Identify which cell holds the provided text, then report its [x, y] central coordinate. 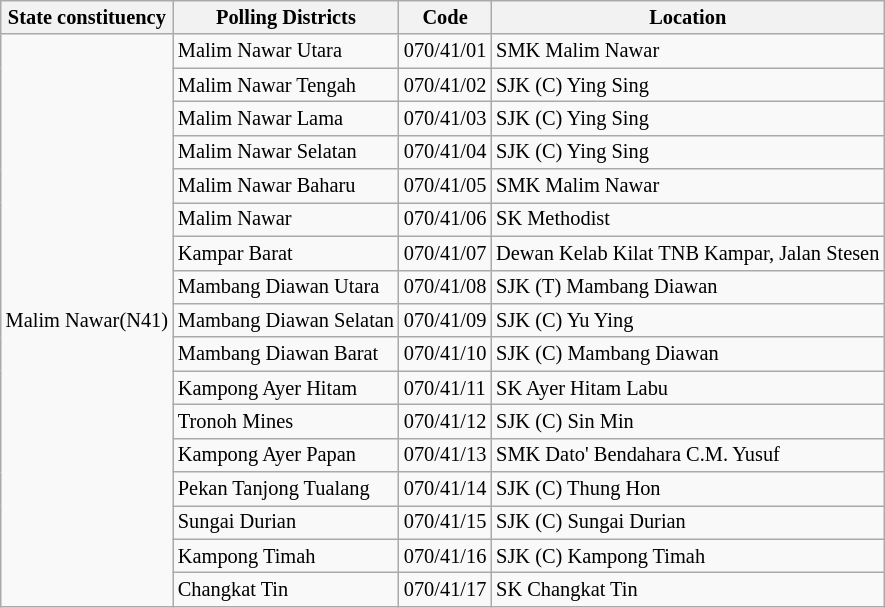
Malim Nawar Lama [286, 118]
SK Ayer Hitam Labu [688, 388]
State constituency [87, 17]
070/41/17 [445, 589]
Mambang Diawan Utara [286, 287]
SJK (C) Mambang Diawan [688, 354]
Changkat Tin [286, 589]
Location [688, 17]
SJK (C) Thung Hon [688, 489]
070/41/16 [445, 556]
Kampong Ayer Papan [286, 455]
Malim Nawar Baharu [286, 186]
Pekan Tanjong Tualang [286, 489]
Malim Nawar Utara [286, 51]
SJK (C) Yu Ying [688, 320]
Kampong Timah [286, 556]
070/41/05 [445, 186]
070/41/06 [445, 219]
SK Methodist [688, 219]
070/41/12 [445, 421]
070/41/15 [445, 522]
Tronoh Mines [286, 421]
Malim Nawar [286, 219]
070/41/09 [445, 320]
Malim Nawar Tengah [286, 85]
070/41/14 [445, 489]
SJK (T) Mambang Diawan [688, 287]
SK Changkat Tin [688, 589]
Sungai Durian [286, 522]
Malim Nawar Selatan [286, 152]
Mambang Diawan Barat [286, 354]
Kampar Barat [286, 253]
Polling Districts [286, 17]
Code [445, 17]
070/41/08 [445, 287]
070/41/07 [445, 253]
Mambang Diawan Selatan [286, 320]
SJK (C) Kampong Timah [688, 556]
Malim Nawar(N41) [87, 320]
SMK Dato' Bendahara C.M. Yusuf [688, 455]
070/41/11 [445, 388]
Dewan Kelab Kilat TNB Kampar, Jalan Stesen [688, 253]
070/41/01 [445, 51]
Kampong Ayer Hitam [286, 388]
SJK (C) Sungai Durian [688, 522]
070/41/02 [445, 85]
070/41/04 [445, 152]
070/41/10 [445, 354]
070/41/03 [445, 118]
SJK (C) Sin Min [688, 421]
070/41/13 [445, 455]
